Return the [x, y] coordinate for the center point of the cell that contains the specified text.  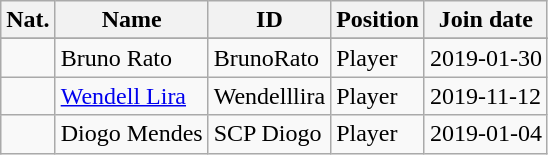
2019-11-12 [486, 96]
Wendell Lira [132, 96]
Wendelllira [269, 96]
Bruno Rato [132, 58]
Diogo Mendes [132, 134]
Nat. [28, 20]
Join date [486, 20]
2019-01-30 [486, 58]
BrunoRato [269, 58]
Position [378, 20]
2019-01-04 [486, 134]
ID [269, 20]
Name [132, 20]
SCP Diogo [269, 134]
